Pinpoint the cell where the given text exists, returning its (x, y) midpoint coordinate. 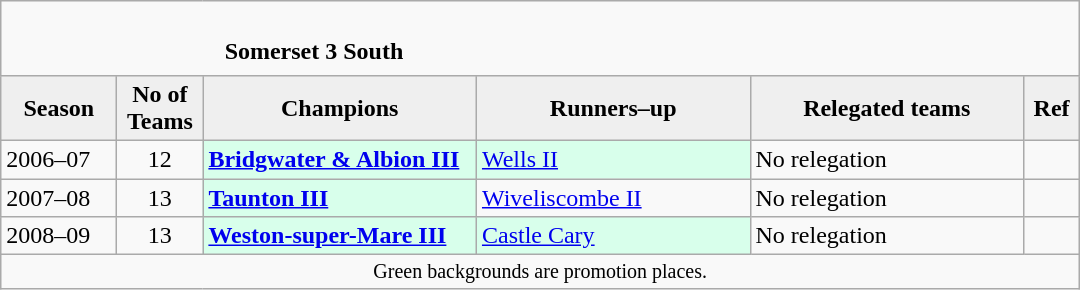
No of Teams (160, 108)
Wells II (613, 159)
Castle Cary (613, 236)
Relegated teams (887, 108)
Ref (1052, 108)
12 (160, 159)
Champions (340, 108)
2006–07 (59, 159)
Weston-super-Mare III (340, 236)
Wiveliscombe II (613, 197)
2007–08 (59, 197)
Runners–up (613, 108)
Taunton III (340, 197)
Green backgrounds are promotion places. (540, 272)
Bridgwater & Albion III (340, 159)
Season (59, 108)
2008–09 (59, 236)
